Search for the cell housing the specified text and yield its [x, y] center coordinate. 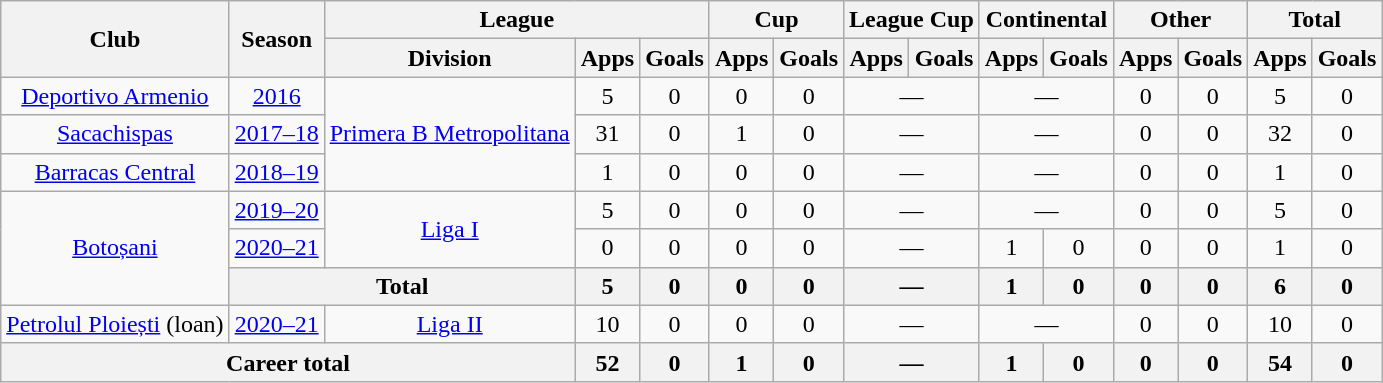
League [516, 20]
Petrolul Ploiești (loan) [115, 324]
Botoșani [115, 248]
2019–20 [276, 210]
Liga II [450, 324]
Barracas Central [115, 172]
6 [1280, 286]
2017–18 [276, 134]
Season [276, 39]
2018–19 [276, 172]
Career total [288, 362]
52 [607, 362]
Deportivo Armenio [115, 96]
Continental [1046, 20]
Division [450, 58]
2016 [276, 96]
Liga I [450, 229]
League Cup [912, 20]
Other [1180, 20]
Club [115, 39]
54 [1280, 362]
32 [1280, 134]
Primera B Metropolitana [450, 134]
31 [607, 134]
Cup [776, 20]
Sacachispas [115, 134]
